Extract the (X, Y) coordinate from the center of the cell holding the provided text.  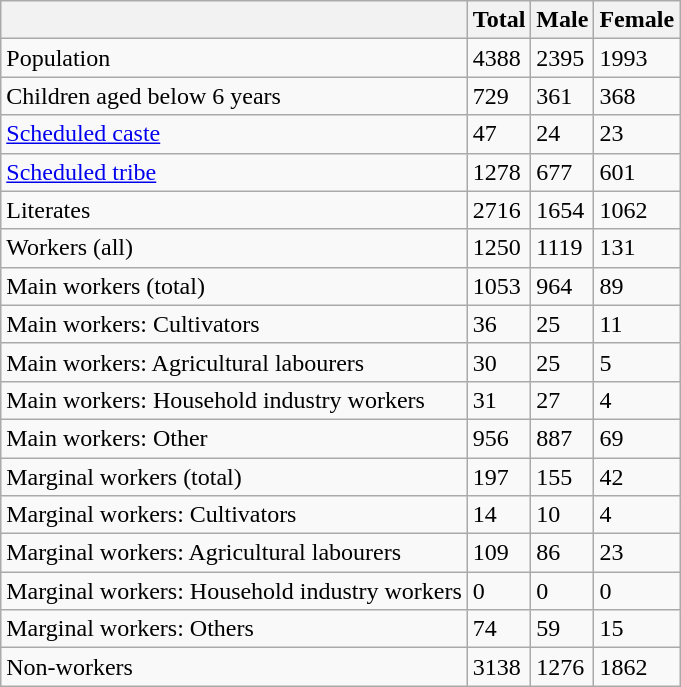
5 (637, 362)
1053 (499, 286)
36 (499, 324)
1862 (637, 667)
74 (499, 629)
Population (234, 58)
1654 (562, 210)
27 (562, 400)
Marginal workers: Others (234, 629)
Main workers: Agricultural labourers (234, 362)
Literates (234, 210)
Female (637, 20)
Scheduled tribe (234, 172)
47 (499, 134)
2395 (562, 58)
Workers (all) (234, 248)
1276 (562, 667)
59 (562, 629)
Children aged below 6 years (234, 96)
1993 (637, 58)
15 (637, 629)
197 (499, 477)
86 (562, 553)
Marginal workers (total) (234, 477)
14 (499, 515)
Main workers: Other (234, 438)
956 (499, 438)
42 (637, 477)
361 (562, 96)
4388 (499, 58)
Main workers (total) (234, 286)
Main workers: Cultivators (234, 324)
2716 (499, 210)
11 (637, 324)
131 (637, 248)
109 (499, 553)
1278 (499, 172)
729 (499, 96)
Main workers: Household industry workers (234, 400)
1250 (499, 248)
1062 (637, 210)
Scheduled caste (234, 134)
3138 (499, 667)
10 (562, 515)
89 (637, 286)
Male (562, 20)
601 (637, 172)
24 (562, 134)
155 (562, 477)
Marginal workers: Agricultural labourers (234, 553)
30 (499, 362)
Non-workers (234, 667)
Marginal workers: Cultivators (234, 515)
368 (637, 96)
69 (637, 438)
964 (562, 286)
677 (562, 172)
31 (499, 400)
Marginal workers: Household industry workers (234, 591)
887 (562, 438)
Total (499, 20)
1119 (562, 248)
